Locate the cell with the specified text and output its (X, Y) center coordinate. 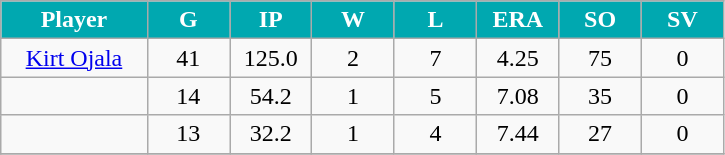
SO (600, 20)
W (353, 20)
G (188, 20)
2 (353, 58)
L (435, 20)
5 (435, 96)
125.0 (271, 58)
75 (600, 58)
Kirt Ojala (74, 58)
7.08 (518, 96)
35 (600, 96)
32.2 (271, 134)
7 (435, 58)
7.44 (518, 134)
27 (600, 134)
IP (271, 20)
4 (435, 134)
54.2 (271, 96)
14 (188, 96)
41 (188, 58)
4.25 (518, 58)
13 (188, 134)
Player (74, 20)
ERA (518, 20)
SV (682, 20)
